Pinpoint the cell where the given text exists, returning its [x, y] midpoint coordinate. 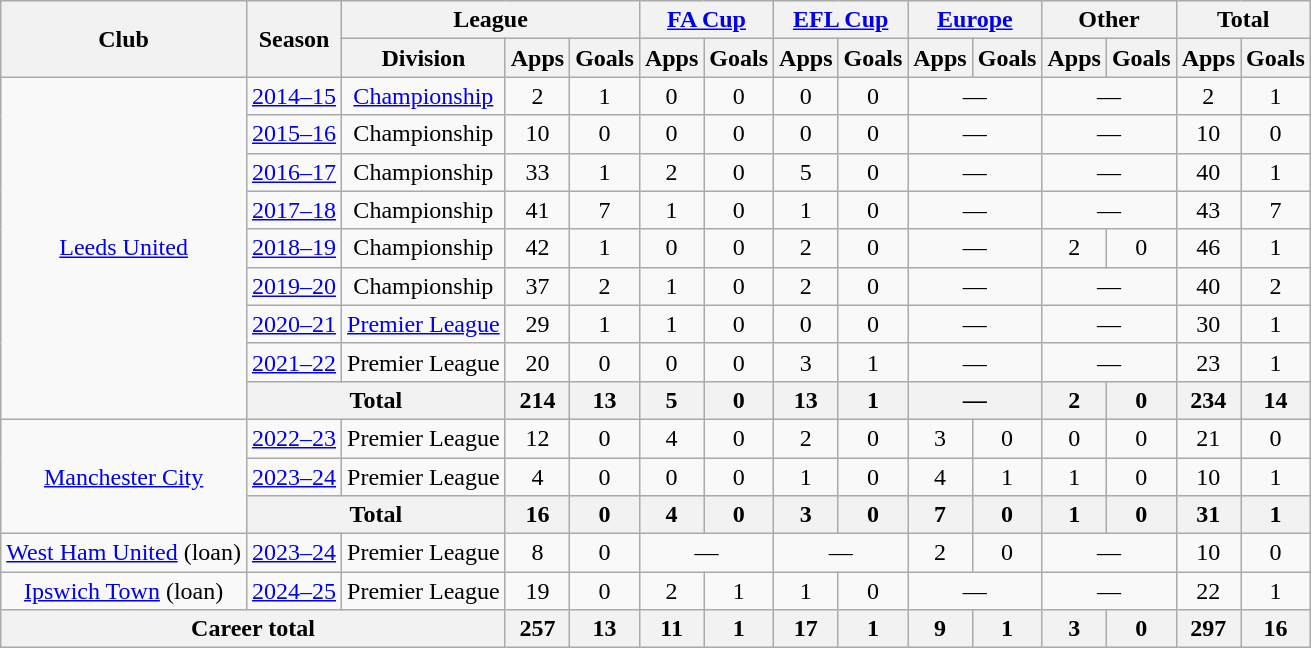
Manchester City [124, 476]
2017–18 [294, 210]
19 [537, 591]
42 [537, 248]
46 [1208, 248]
West Ham United (loan) [124, 553]
Season [294, 39]
41 [537, 210]
29 [537, 324]
8 [537, 553]
17 [806, 629]
Leeds United [124, 248]
14 [1276, 400]
League [491, 20]
9 [940, 629]
2024–25 [294, 591]
37 [537, 286]
FA Cup [706, 20]
20 [537, 362]
2018–19 [294, 248]
2021–22 [294, 362]
Other [1109, 20]
Career total [253, 629]
2016–17 [294, 172]
43 [1208, 210]
2019–20 [294, 286]
30 [1208, 324]
23 [1208, 362]
2022–23 [294, 438]
257 [537, 629]
Ipswich Town (loan) [124, 591]
214 [537, 400]
33 [537, 172]
Division [424, 58]
Club [124, 39]
297 [1208, 629]
2014–15 [294, 96]
31 [1208, 515]
21 [1208, 438]
22 [1208, 591]
Europe [975, 20]
11 [671, 629]
2020–21 [294, 324]
2015–16 [294, 134]
12 [537, 438]
EFL Cup [841, 20]
234 [1208, 400]
